Detect which cell encompasses the target text, then output its (X, Y) center coordinate. 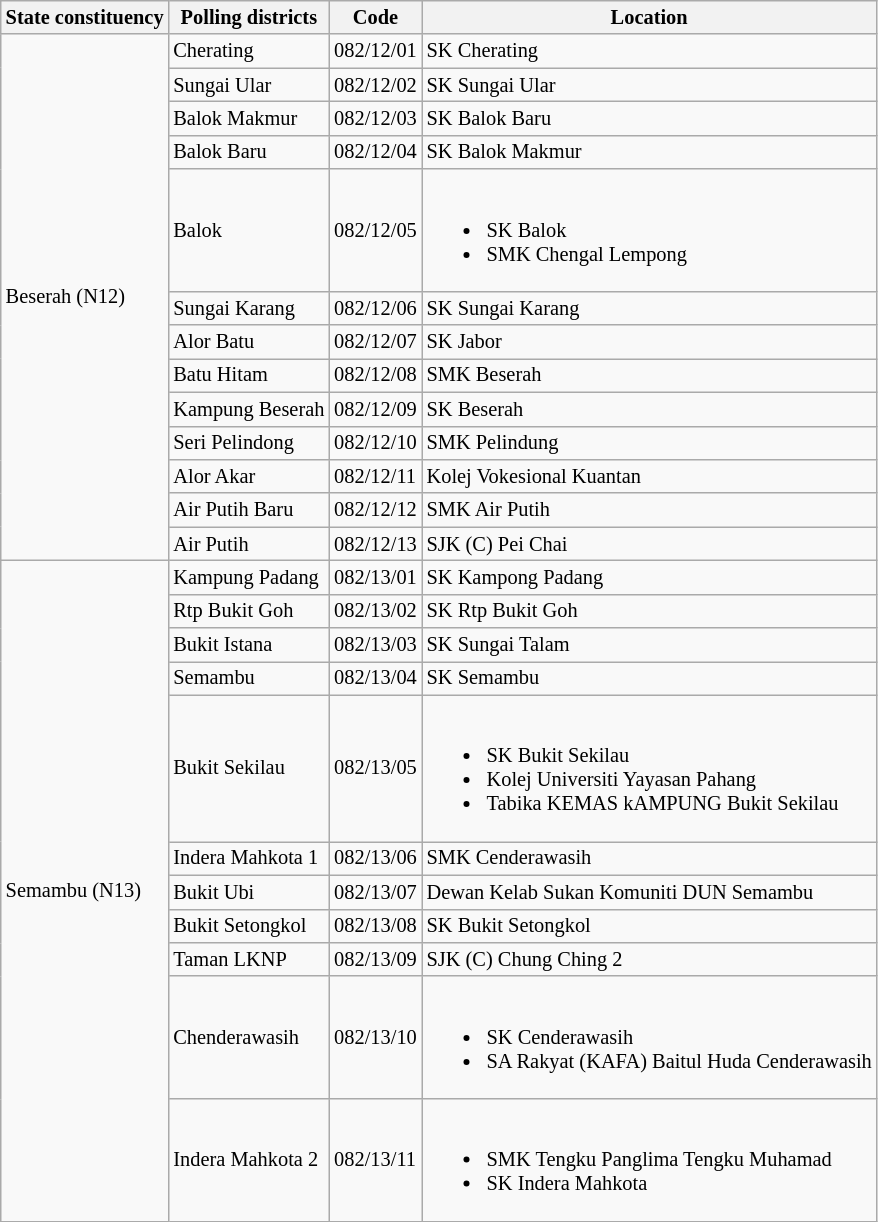
Beserah (N12) (85, 297)
082/13/04 (375, 678)
082/13/10 (375, 1037)
Kolej Vokesional Kuantan (650, 476)
082/12/10 (375, 443)
082/13/07 (375, 892)
SK Sungai Talam (650, 645)
Chenderawasih (248, 1037)
SK Balok Makmur (650, 152)
Semambu (248, 678)
082/12/07 (375, 342)
SK Sungai Karang (650, 308)
SK CenderawasihSA Rakyat (KAFA) Baitul Huda Cenderawasih (650, 1037)
082/13/02 (375, 611)
Indera Mahkota 2 (248, 1159)
Polling districts (248, 17)
Bukit Sekilau (248, 768)
SK Kampong Padang (650, 577)
082/13/03 (375, 645)
Bukit Ubi (248, 892)
SK BalokSMK Chengal Lempong (650, 230)
SMK Cenderawasih (650, 858)
082/12/12 (375, 510)
Semambu (N13) (85, 890)
SK Jabor (650, 342)
Indera Mahkota 1 (248, 858)
082/12/06 (375, 308)
Cherating (248, 51)
082/12/01 (375, 51)
Sungai Karang (248, 308)
SMK Air Putih (650, 510)
Seri Pelindong (248, 443)
Balok Baru (248, 152)
082/13/08 (375, 926)
Dewan Kelab Sukan Komuniti DUN Semambu (650, 892)
082/12/11 (375, 476)
Bukit Istana (248, 645)
SK Beserah (650, 409)
SK Rtp Bukit Goh (650, 611)
082/12/02 (375, 85)
082/13/11 (375, 1159)
082/13/05 (375, 768)
SMK Beserah (650, 375)
Location (650, 17)
SJK (C) Chung Ching 2 (650, 959)
082/13/06 (375, 858)
Alor Batu (248, 342)
Balok (248, 230)
SJK (C) Pei Chai (650, 544)
082/12/13 (375, 544)
Batu Hitam (248, 375)
SK Bukit SekilauKolej Universiti Yayasan PahangTabika KEMAS kAMPUNG Bukit Sekilau (650, 768)
082/12/05 (375, 230)
SMK Pelindung (650, 443)
SK Balok Baru (650, 118)
082/13/01 (375, 577)
SK Bukit Setongkol (650, 926)
SMK Tengku Panglima Tengku MuhamadSK Indera Mahkota (650, 1159)
SK Semambu (650, 678)
082/13/09 (375, 959)
Taman LKNP (248, 959)
Balok Makmur (248, 118)
Kampung Padang (248, 577)
Kampung Beserah (248, 409)
SK Sungai Ular (650, 85)
Air Putih Baru (248, 510)
SK Cherating (650, 51)
Bukit Setongkol (248, 926)
082/12/04 (375, 152)
Sungai Ular (248, 85)
Air Putih (248, 544)
082/12/08 (375, 375)
State constituency (85, 17)
082/12/09 (375, 409)
Alor Akar (248, 476)
082/12/03 (375, 118)
Rtp Bukit Goh (248, 611)
Code (375, 17)
